Identify which cell holds the provided text, then report its [x, y] central coordinate. 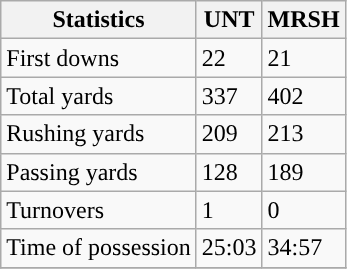
First downs [99, 58]
213 [304, 134]
21 [304, 58]
209 [229, 134]
25:03 [229, 248]
UNT [229, 20]
128 [229, 172]
Turnovers [99, 210]
0 [304, 210]
MRSH [304, 20]
Total yards [99, 96]
Rushing yards [99, 134]
337 [229, 96]
402 [304, 96]
Statistics [99, 20]
Time of possession [99, 248]
34:57 [304, 248]
22 [229, 58]
189 [304, 172]
1 [229, 210]
Passing yards [99, 172]
